Find where the given text appears and provide that cell's center as (x, y) coordinate. 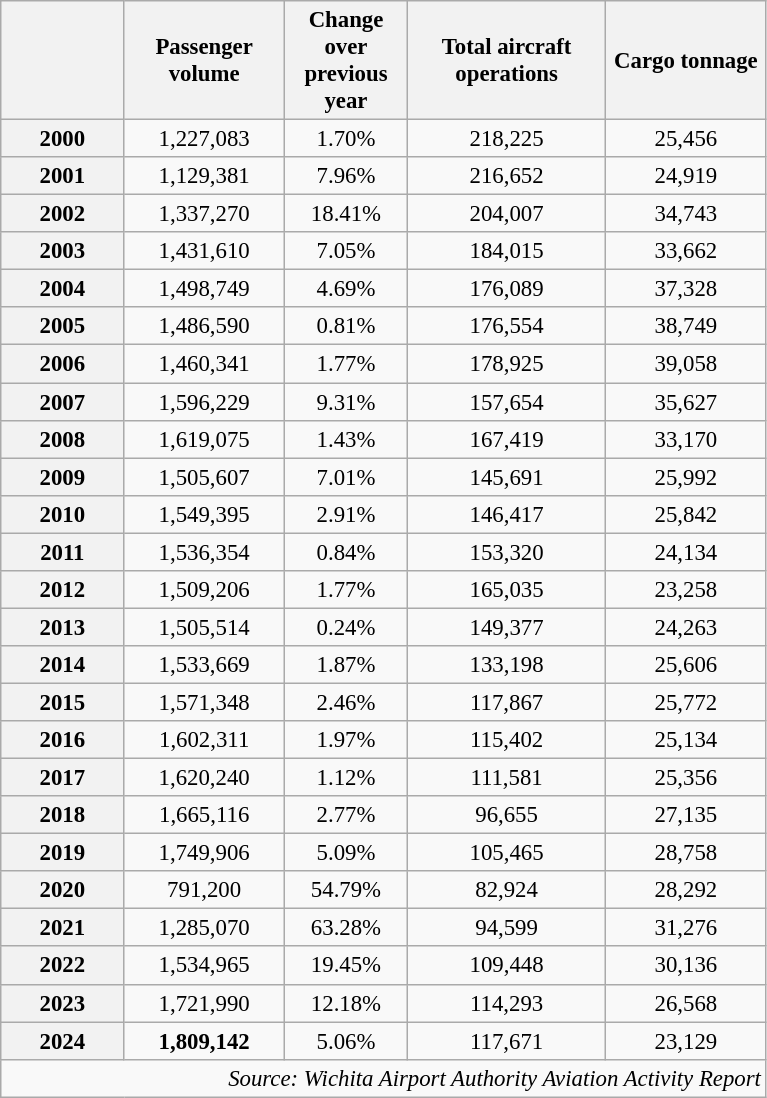
1,602,311 (204, 740)
2007 (62, 402)
167,419 (507, 439)
1.12% (346, 778)
1,721,990 (204, 1003)
2009 (62, 477)
28,758 (686, 853)
2006 (62, 364)
791,200 (204, 890)
2021 (62, 928)
2001 (62, 176)
34,743 (686, 214)
2019 (62, 853)
2004 (62, 289)
27,135 (686, 815)
1,665,116 (204, 815)
105,465 (507, 853)
184,015 (507, 251)
2.77% (346, 815)
25,992 (686, 477)
1,505,514 (204, 627)
117,671 (507, 1041)
1,809,142 (204, 1041)
31,276 (686, 928)
145,691 (507, 477)
38,749 (686, 327)
63.28% (346, 928)
2012 (62, 590)
0.81% (346, 327)
0.84% (346, 552)
216,652 (507, 176)
12.18% (346, 1003)
37,328 (686, 289)
157,654 (507, 402)
2.46% (346, 702)
2013 (62, 627)
33,170 (686, 439)
165,035 (507, 590)
23,258 (686, 590)
19.45% (346, 966)
5.06% (346, 1041)
1.87% (346, 665)
2024 (62, 1041)
39,058 (686, 364)
1,619,075 (204, 439)
35,627 (686, 402)
1,431,610 (204, 251)
1,509,206 (204, 590)
2011 (62, 552)
82,924 (507, 890)
2023 (62, 1003)
178,925 (507, 364)
1,549,395 (204, 514)
2022 (62, 966)
5.09% (346, 853)
153,320 (507, 552)
96,655 (507, 815)
2017 (62, 778)
1,749,906 (204, 853)
1,460,341 (204, 364)
Cargo tonnage (686, 60)
7.05% (346, 251)
2016 (62, 740)
1,129,381 (204, 176)
33,662 (686, 251)
Source: Wichita Airport Authority Aviation Activity Report (384, 1078)
1.70% (346, 139)
24,263 (686, 627)
1,533,669 (204, 665)
176,089 (507, 289)
1,534,965 (204, 966)
2010 (62, 514)
117,867 (507, 702)
2002 (62, 214)
114,293 (507, 1003)
25,772 (686, 702)
25,134 (686, 740)
1,571,348 (204, 702)
Passenger volume (204, 60)
2003 (62, 251)
2008 (62, 439)
2014 (62, 665)
2020 (62, 890)
111,581 (507, 778)
1,505,607 (204, 477)
176,554 (507, 327)
30,136 (686, 966)
4.69% (346, 289)
25,606 (686, 665)
94,599 (507, 928)
7.96% (346, 176)
2018 (62, 815)
24,919 (686, 176)
25,842 (686, 514)
0.24% (346, 627)
2000 (62, 139)
26,568 (686, 1003)
1,486,590 (204, 327)
1,536,354 (204, 552)
54.79% (346, 890)
109,448 (507, 966)
133,198 (507, 665)
Change over previous year (346, 60)
2015 (62, 702)
1,596,229 (204, 402)
218,225 (507, 139)
24,134 (686, 552)
2005 (62, 327)
25,356 (686, 778)
23,129 (686, 1041)
1,620,240 (204, 778)
18.41% (346, 214)
1.43% (346, 439)
Total aircraft operations (507, 60)
146,417 (507, 514)
115,402 (507, 740)
1,498,749 (204, 289)
2.91% (346, 514)
9.31% (346, 402)
1,285,070 (204, 928)
204,007 (507, 214)
1,227,083 (204, 139)
149,377 (507, 627)
25,456 (686, 139)
1.97% (346, 740)
28,292 (686, 890)
1,337,270 (204, 214)
7.01% (346, 477)
